Search for the cell housing the specified text and yield its (x, y) center coordinate. 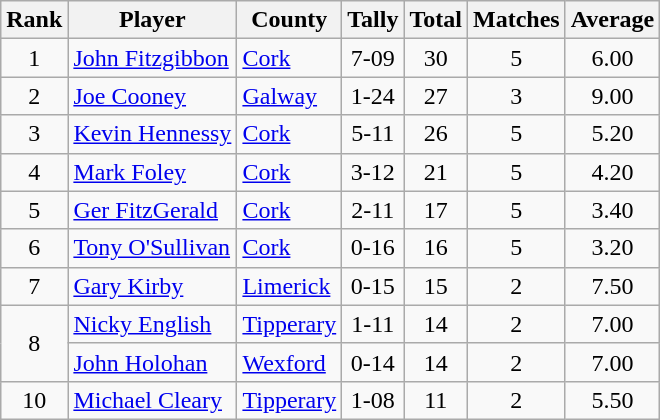
0-15 (373, 286)
Galway (290, 96)
Gary Kirby (152, 286)
1-11 (373, 324)
1 (34, 58)
Kevin Hennessy (152, 134)
Tally (373, 20)
7.50 (612, 286)
Average (612, 20)
4.20 (612, 172)
1-24 (373, 96)
3.40 (612, 210)
2-11 (373, 210)
Total (436, 20)
8 (34, 343)
Nicky English (152, 324)
6.00 (612, 58)
4 (34, 172)
10 (34, 400)
9.00 (612, 96)
27 (436, 96)
7-09 (373, 58)
6 (34, 248)
Player (152, 20)
0-14 (373, 362)
5-11 (373, 134)
John Fitzgibbon (152, 58)
15 (436, 286)
30 (436, 58)
26 (436, 134)
John Holohan (152, 362)
5.50 (612, 400)
Ger FitzGerald (152, 210)
17 (436, 210)
Limerick (290, 286)
Mark Foley (152, 172)
Joe Cooney (152, 96)
0-16 (373, 248)
Michael Cleary (152, 400)
11 (436, 400)
1-08 (373, 400)
Tony O'Sullivan (152, 248)
3.20 (612, 248)
5.20 (612, 134)
Rank (34, 20)
Matches (516, 20)
Wexford (290, 362)
7 (34, 286)
16 (436, 248)
3-12 (373, 172)
County (290, 20)
21 (436, 172)
